Search for the cell housing the specified text and yield its (x, y) center coordinate. 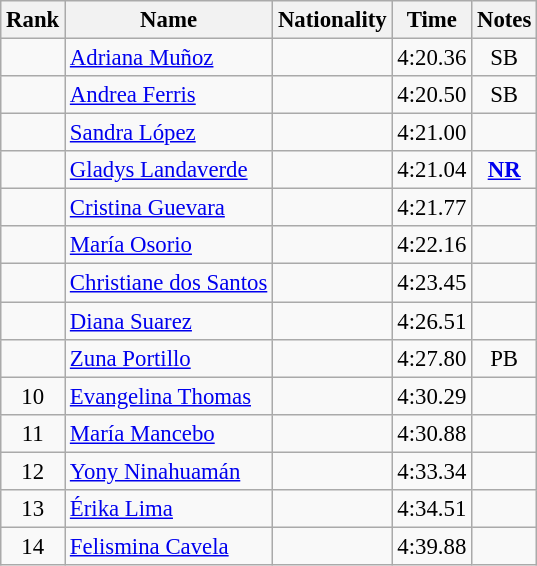
Diana Suarez (169, 321)
Evangelina Thomas (169, 396)
4:27.80 (432, 358)
Notes (504, 20)
10 (33, 396)
Felismina Cavela (169, 546)
4:30.29 (432, 396)
4:20.50 (432, 95)
4:39.88 (432, 546)
Érika Lima (169, 509)
Rank (33, 20)
4:23.45 (432, 283)
11 (33, 433)
Adriana Muñoz (169, 58)
4:34.51 (432, 509)
María Mancebo (169, 433)
4:33.34 (432, 471)
14 (33, 546)
13 (33, 509)
Gladys Landaverde (169, 170)
Yony Ninahuamán (169, 471)
4:21.77 (432, 208)
4:26.51 (432, 321)
Name (169, 20)
María Osorio (169, 245)
Andrea Ferris (169, 95)
Christiane dos Santos (169, 283)
PB (504, 358)
NR (504, 170)
4:30.88 (432, 433)
Cristina Guevara (169, 208)
4:21.00 (432, 133)
Time (432, 20)
Zuna Portillo (169, 358)
12 (33, 471)
Nationality (332, 20)
4:21.04 (432, 170)
Sandra López (169, 133)
4:20.36 (432, 58)
4:22.16 (432, 245)
